Pinpoint the cell where the given text exists, returning its [X, Y] midpoint coordinate. 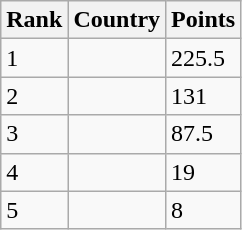
8 [204, 210]
3 [34, 134]
19 [204, 172]
Rank [34, 20]
2 [34, 96]
131 [204, 96]
4 [34, 172]
Points [204, 20]
5 [34, 210]
225.5 [204, 58]
Country [117, 20]
1 [34, 58]
87.5 [204, 134]
